Locate the cell with the specified text and output its (x, y) center coordinate. 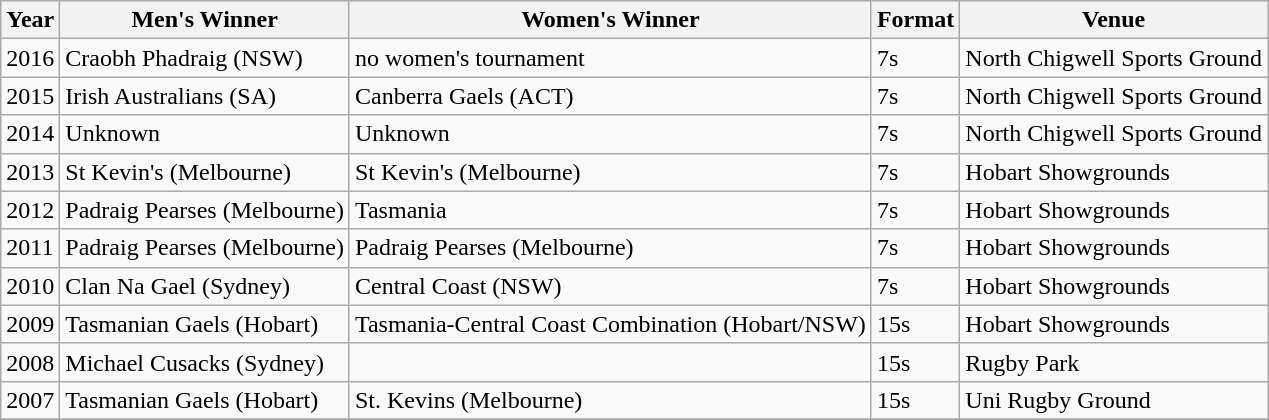
2013 (30, 172)
Clan Na Gael (Sydney) (205, 286)
Craobh Phadraig (NSW) (205, 58)
2011 (30, 248)
2009 (30, 324)
Irish Australians (SA) (205, 96)
no women's tournament (610, 58)
Year (30, 20)
Uni Rugby Ground (1114, 400)
2014 (30, 134)
Format (915, 20)
Michael Cusacks (Sydney) (205, 362)
2010 (30, 286)
Women's Winner (610, 20)
Venue (1114, 20)
Central Coast (NSW) (610, 286)
2008 (30, 362)
St. Kevins (Melbourne) (610, 400)
2012 (30, 210)
2015 (30, 96)
2007 (30, 400)
Tasmania-Central Coast Combination (Hobart/NSW) (610, 324)
Rugby Park (1114, 362)
Men's Winner (205, 20)
Tasmania (610, 210)
Canberra Gaels (ACT) (610, 96)
2016 (30, 58)
